Return the [X, Y] coordinate for the center point of the cell that contains the specified text.  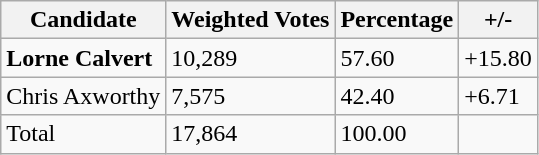
+/- [498, 20]
Total [84, 134]
+15.80 [498, 58]
57.60 [397, 58]
Percentage [397, 20]
Weighted Votes [250, 20]
+6.71 [498, 96]
17,864 [250, 134]
42.40 [397, 96]
100.00 [397, 134]
Chris Axworthy [84, 96]
Lorne Calvert [84, 58]
7,575 [250, 96]
Candidate [84, 20]
10,289 [250, 58]
